Scan for the cell matching the given text and deliver its (X, Y) coordinate at center. 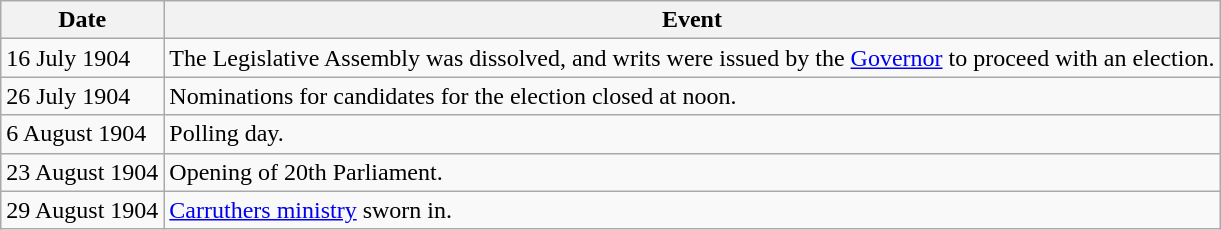
Event (692, 20)
Carruthers ministry sworn in. (692, 210)
29 August 1904 (82, 210)
Polling day. (692, 134)
Date (82, 20)
26 July 1904 (82, 96)
6 August 1904 (82, 134)
23 August 1904 (82, 172)
Opening of 20th Parliament. (692, 172)
16 July 1904 (82, 58)
Nominations for candidates for the election closed at noon. (692, 96)
The Legislative Assembly was dissolved, and writs were issued by the Governor to proceed with an election. (692, 58)
